For the text-containing cell, return its midpoint in [X, Y] coordinate format. 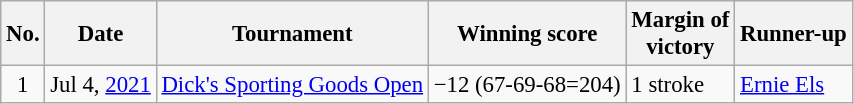
1 stroke [680, 85]
Dick's Sporting Goods Open [292, 85]
No. [23, 34]
1 [23, 85]
Date [100, 34]
Ernie Els [794, 85]
Tournament [292, 34]
Margin ofvictory [680, 34]
Winning score [527, 34]
−12 (67-69-68=204) [527, 85]
Runner-up [794, 34]
Jul 4, 2021 [100, 85]
